Locate the cell with the specified text and output its [X, Y] center coordinate. 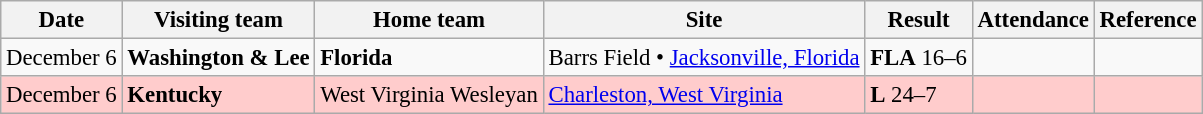
Charleston, West Virginia [704, 95]
Washington & Lee [218, 58]
Florida [429, 58]
Visiting team [218, 20]
Result [918, 20]
Home team [429, 20]
L 24–7 [918, 95]
West Virginia Wesleyan [429, 95]
FLA 16–6 [918, 58]
Site [704, 20]
Barrs Field • Jacksonville, Florida [704, 58]
Date [62, 20]
Reference [1148, 20]
Attendance [1033, 20]
Kentucky [218, 95]
